Return the (x, y) coordinate for the center point of the cell that contains the specified text.  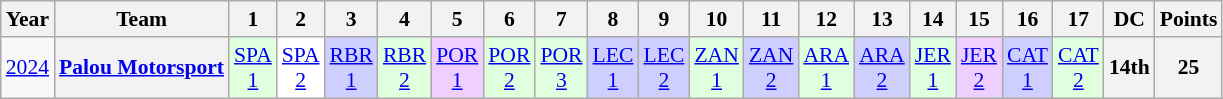
2 (301, 19)
Palou Motorsport (142, 68)
Team (142, 19)
16 (1028, 19)
2024 (28, 68)
RBR2 (404, 68)
17 (1078, 19)
14 (933, 19)
13 (882, 19)
RBR1 (352, 68)
3 (352, 19)
ZAN1 (716, 68)
JER1 (933, 68)
11 (771, 19)
9 (664, 19)
LEC1 (614, 68)
POR2 (509, 68)
4 (404, 19)
5 (457, 19)
Points (1189, 19)
ZAN2 (771, 68)
LEC2 (664, 68)
SPA2 (301, 68)
POR1 (457, 68)
7 (561, 19)
15 (979, 19)
10 (716, 19)
6 (509, 19)
CAT2 (1078, 68)
25 (1189, 68)
Year (28, 19)
14th (1130, 68)
POR3 (561, 68)
JER2 (979, 68)
12 (826, 19)
ARA1 (826, 68)
CAT1 (1028, 68)
SPA1 (253, 68)
DC (1130, 19)
ARA2 (882, 68)
1 (253, 19)
8 (614, 19)
